Scan for the cell matching the given text and deliver its [x, y] coordinate at center. 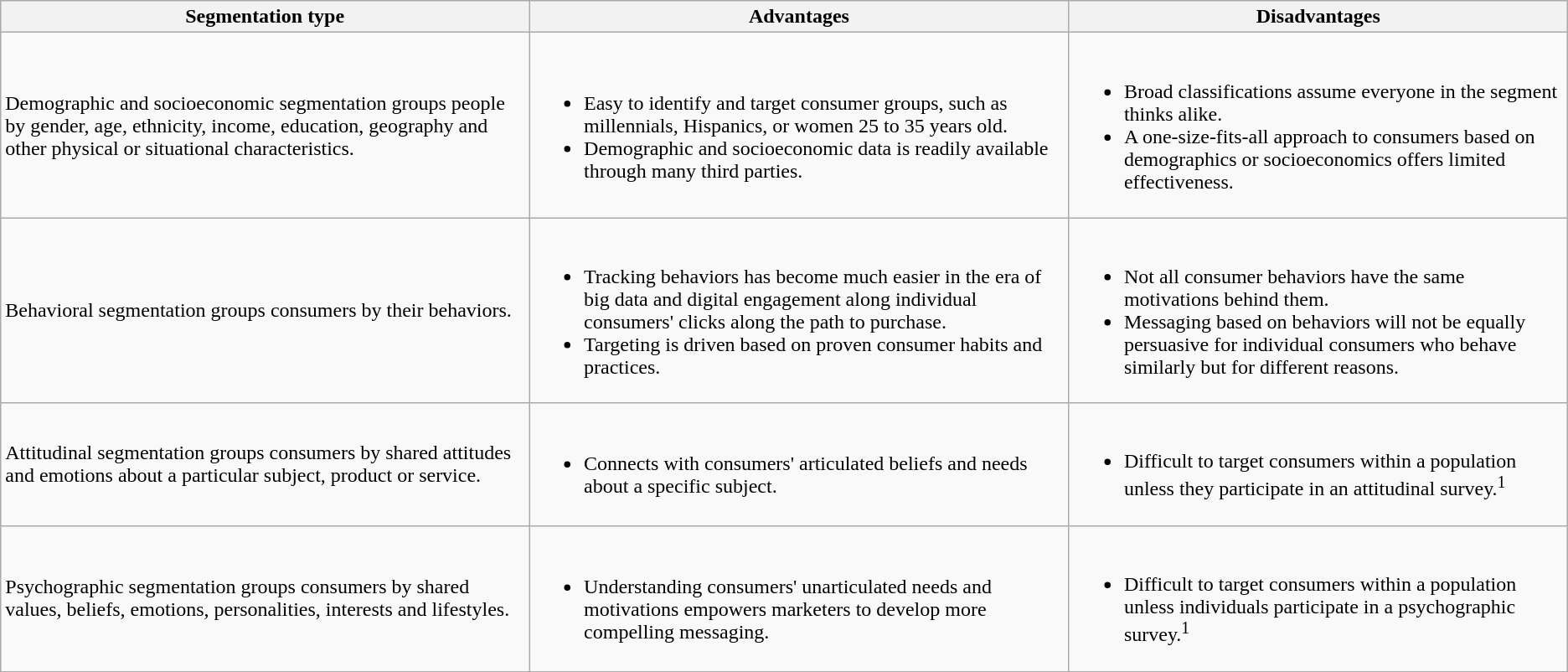
Segmentation type [265, 17]
Behavioral segmentation groups consumers by their behaviors. [265, 310]
Disadvantages [1318, 17]
Attitudinal segmentation groups consumers by shared attitudes and emotions about a particular subject, product or service. [265, 464]
Advantages [799, 17]
Difficult to target consumers within a population unless individuals participate in a psychographic survey.1 [1318, 598]
Difficult to target consumers within a population unless they participate in an attitudinal survey.1 [1318, 464]
Psychographic segmentation groups consumers by shared values, beliefs, emotions, personalities, interests and lifestyles. [265, 598]
Connects with consumers' articulated beliefs and needs about a specific subject. [799, 464]
Understanding consumers' unarticulated needs and motivations empowers marketers to develop more compelling messaging. [799, 598]
